Locate the cell with the specified text and output its [x, y] center coordinate. 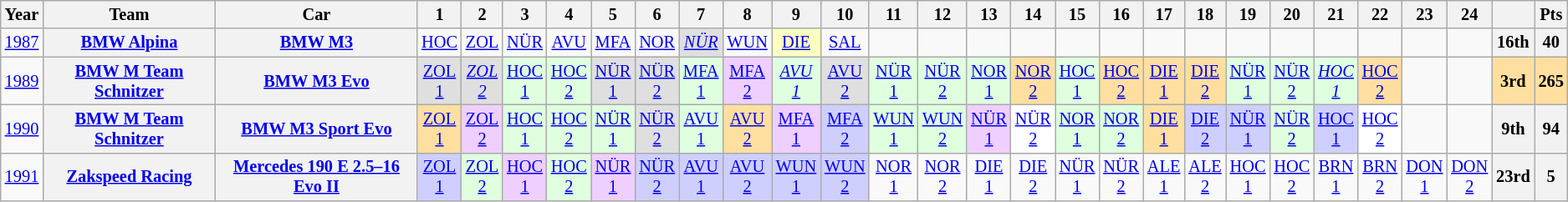
15 [1077, 14]
3 [525, 14]
1990 [22, 129]
DON2 [1469, 177]
ALE1 [1164, 177]
94 [1551, 129]
11 [893, 14]
14 [1034, 14]
WUN [747, 43]
20 [1291, 14]
10 [845, 14]
1989 [22, 81]
12 [942, 14]
BMW M3 Sport Evo [316, 129]
BMW M3 Evo [316, 81]
7 [701, 14]
23 [1424, 14]
SAL [845, 43]
24 [1469, 14]
ZOL [482, 43]
DIE [796, 43]
40 [1551, 43]
265 [1551, 81]
1 [440, 14]
16th [1513, 43]
8 [747, 14]
BMW Alpina [129, 43]
ALE2 [1204, 177]
1991 [22, 177]
HOC [440, 43]
MFA [614, 43]
BRN1 [1336, 177]
2 [482, 14]
16 [1121, 14]
17 [1164, 14]
Zakspeed Racing [129, 177]
18 [1204, 14]
Year [22, 14]
Pts [1551, 14]
NOR [657, 43]
6 [657, 14]
BMW M3 [316, 43]
9th [1513, 129]
BRN2 [1380, 177]
4 [569, 14]
19 [1248, 14]
Team [129, 14]
1987 [22, 43]
21 [1336, 14]
AVU [569, 43]
DON1 [1424, 177]
23rd [1513, 177]
Car [316, 14]
9 [796, 14]
22 [1380, 14]
3rd [1513, 81]
Mercedes 190 E 2.5–16 Evo II [316, 177]
13 [988, 14]
